Locate the cell with the specified text and output its (x, y) center coordinate. 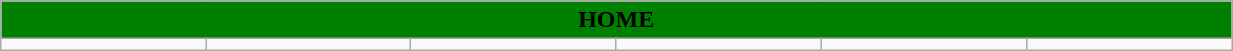
HOME (616, 20)
